Scan for the cell matching the given text and deliver its [x, y] coordinate at center. 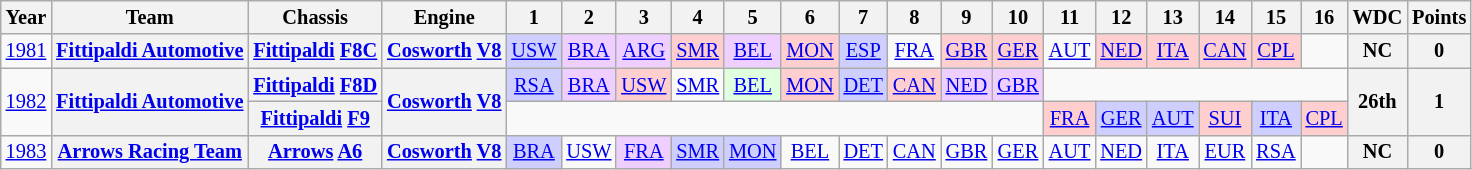
8 [914, 17]
Engine [444, 17]
WDC [1378, 17]
Arrows A6 [315, 152]
9 [967, 17]
2 [588, 17]
14 [1226, 17]
3 [644, 17]
ESP [864, 51]
1983 [26, 152]
11 [1070, 17]
Fittipaldi F8C [315, 51]
SUI [1226, 118]
ARG [644, 51]
Arrows Racing Team [150, 152]
26th [1378, 102]
10 [1018, 17]
1982 [26, 102]
4 [698, 17]
Fittipaldi F8D [315, 85]
7 [864, 17]
Points [1439, 17]
EUR [1226, 152]
12 [1121, 17]
Year [26, 17]
6 [810, 17]
5 [752, 17]
Team [150, 17]
15 [1276, 17]
Fittipaldi F9 [315, 118]
1981 [26, 51]
16 [1324, 17]
13 [1173, 17]
Chassis [315, 17]
